Identify which cell holds the provided text, then report its (X, Y) central coordinate. 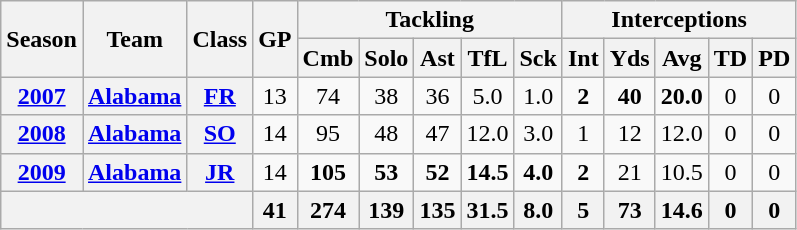
Season (42, 39)
73 (630, 210)
2009 (42, 172)
2007 (42, 96)
TfL (488, 58)
13 (275, 96)
14.5 (488, 172)
3.0 (538, 134)
1 (583, 134)
5 (583, 210)
GP (275, 39)
14.6 (682, 210)
8.0 (538, 210)
274 (328, 210)
38 (386, 96)
Cmb (328, 58)
41 (275, 210)
20.0 (682, 96)
Interceptions (678, 20)
1.0 (538, 96)
135 (438, 210)
48 (386, 134)
74 (328, 96)
10.5 (682, 172)
Int (583, 58)
40 (630, 96)
21 (630, 172)
Avg (682, 58)
FR (220, 96)
2008 (42, 134)
TD (730, 58)
12 (630, 134)
Tackling (430, 20)
36 (438, 96)
Ast (438, 58)
SO (220, 134)
Solo (386, 58)
47 (438, 134)
105 (328, 172)
4.0 (538, 172)
Class (220, 39)
52 (438, 172)
Sck (538, 58)
53 (386, 172)
Team (134, 39)
139 (386, 210)
PD (774, 58)
31.5 (488, 210)
5.0 (488, 96)
Yds (630, 58)
JR (220, 172)
95 (328, 134)
